Extract the (X, Y) coordinate from the center of the cell holding the provided text.  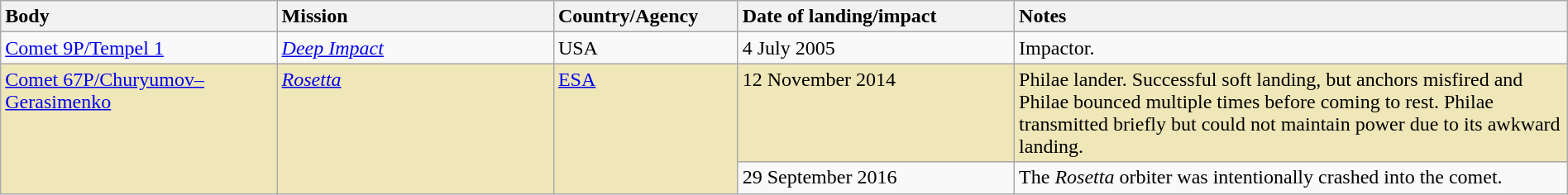
4 July 2005 (876, 48)
ESA (645, 129)
Rosetta (415, 129)
Body (139, 17)
Mission (415, 17)
Comet 9P/Tempel 1 (139, 48)
12 November 2014 (876, 112)
USA (645, 48)
The Rosetta orbiter was intentionally crashed into the comet. (1292, 178)
Deep Impact (415, 48)
Notes (1292, 17)
Country/Agency (645, 17)
Comet 67P/Churyumov–Gerasimenko (139, 129)
Impactor. (1292, 48)
Date of landing/impact (876, 17)
29 September 2016 (876, 178)
